For the text-containing cell, return its midpoint in (x, y) coordinate format. 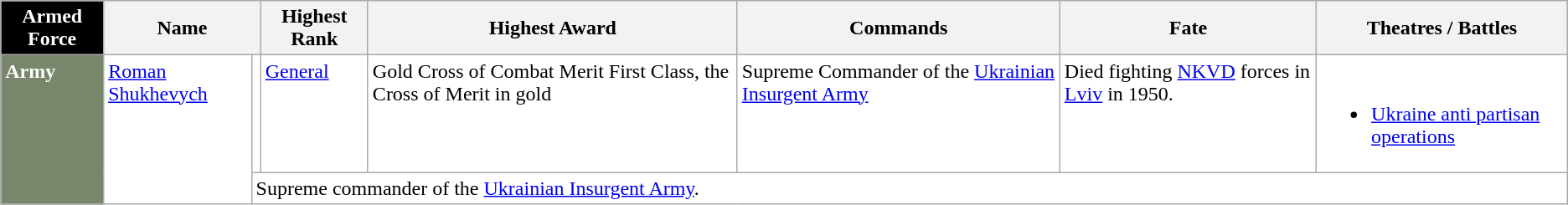
Supreme Commander of the Ukrainian Insurgent Army (898, 114)
Highest Award (553, 28)
Fate (1188, 28)
Highest Rank (314, 28)
Ukraine anti partisan operations (1442, 114)
Army (52, 130)
Roman Shukhevych (178, 130)
Supreme commander of the Ukrainian Insurgent Army. (910, 188)
Theatres / Battles (1442, 28)
Commands (898, 28)
Gold Cross of Combat Merit First Class, the Cross of Merit in gold (553, 114)
Died fighting NKVD forces in Lviv in 1950. (1188, 114)
General (314, 114)
Name (183, 28)
Armed Force (52, 28)
